For the text-containing cell, return its midpoint in (X, Y) coordinate format. 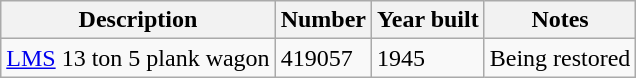
LMS 13 ton 5 plank wagon (138, 58)
Description (138, 20)
Being restored (560, 58)
Year built (428, 20)
Notes (560, 20)
Number (323, 20)
419057 (323, 58)
1945 (428, 58)
